Locate the cell with the specified text and output its (x, y) center coordinate. 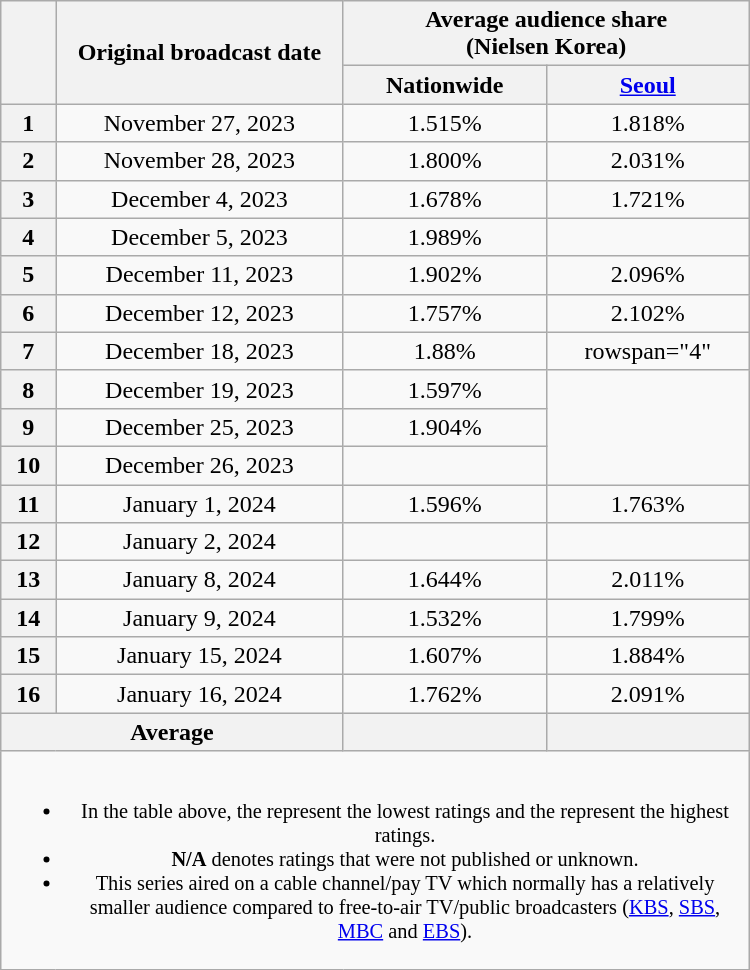
January 16, 2024 (200, 694)
December 4, 2023 (200, 199)
2.031% (648, 161)
1.763% (648, 503)
15 (28, 656)
4 (28, 237)
December 5, 2023 (200, 237)
1.596% (444, 503)
7 (28, 351)
December 26, 2023 (200, 465)
10 (28, 465)
2 (28, 161)
1.818% (648, 123)
November 27, 2023 (200, 123)
1.678% (444, 199)
1.597% (444, 389)
December 19, 2023 (200, 389)
Nationwide (444, 85)
January 8, 2024 (200, 580)
1 (28, 123)
1.757% (444, 313)
December 18, 2023 (200, 351)
1.799% (648, 618)
Original broadcast date (200, 52)
January 2, 2024 (200, 542)
1.88% (444, 351)
1.989% (444, 237)
2.011% (648, 580)
8 (28, 389)
1.902% (444, 275)
December 25, 2023 (200, 427)
1.904% (444, 427)
1.884% (648, 656)
Seoul (648, 85)
3 (28, 199)
2.102% (648, 313)
1.515% (444, 123)
Average (172, 732)
1.644% (444, 580)
1.762% (444, 694)
2.091% (648, 694)
13 (28, 580)
January 1, 2024 (200, 503)
December 11, 2023 (200, 275)
6 (28, 313)
1.721% (648, 199)
2.096% (648, 275)
January 9, 2024 (200, 618)
5 (28, 275)
12 (28, 542)
November 28, 2023 (200, 161)
Average audience share(Nielsen Korea) (546, 34)
rowspan="4" (648, 351)
December 12, 2023 (200, 313)
16 (28, 694)
January 15, 2024 (200, 656)
1.532% (444, 618)
14 (28, 618)
1.607% (444, 656)
9 (28, 427)
1.800% (444, 161)
11 (28, 503)
